Identify which cell holds the provided text, then report its (x, y) central coordinate. 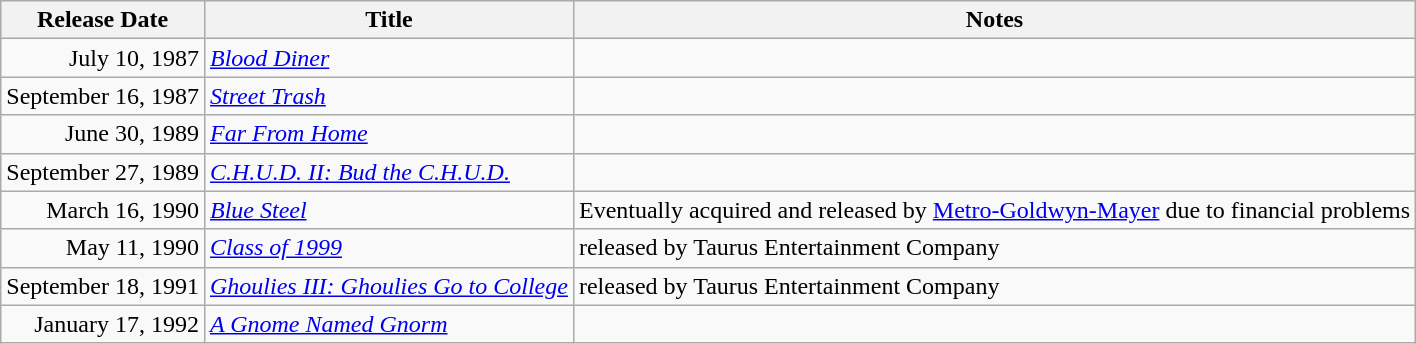
June 30, 1989 (103, 134)
Release Date (103, 20)
Title (388, 20)
A Gnome Named Gnorm (388, 324)
March 16, 1990 (103, 210)
May 11, 1990 (103, 248)
Notes (994, 20)
Blue Steel (388, 210)
Far From Home (388, 134)
September 18, 1991 (103, 286)
C.H.U.D. II: Bud the C.H.U.D. (388, 172)
July 10, 1987 (103, 58)
Street Trash (388, 96)
Ghoulies III: Ghoulies Go to College (388, 286)
January 17, 1992 (103, 324)
September 27, 1989 (103, 172)
September 16, 1987 (103, 96)
Blood Diner (388, 58)
Class of 1999 (388, 248)
Eventually acquired and released by Metro-Goldwyn-Mayer due to financial problems (994, 210)
